Capture the cell that displays the provided text and extract its [X, Y] central coordinate. 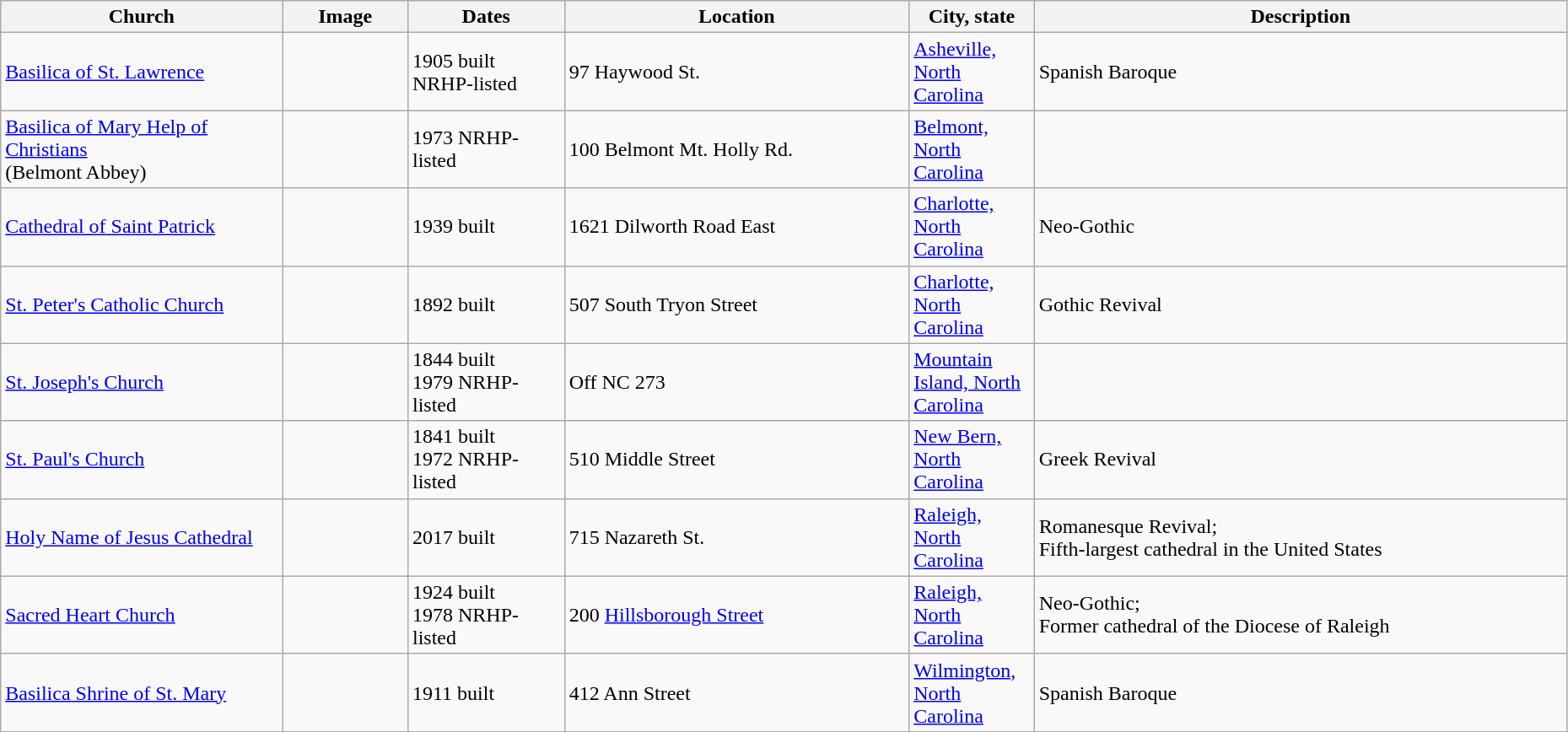
Basilica Shrine of St. Mary [142, 692]
1905 built NRHP-listed [486, 72]
1892 built [486, 304]
2017 built [486, 537]
Asheville, North Carolina [972, 72]
715 Nazareth St. [737, 537]
Cathedral of Saint Patrick [142, 227]
Church [142, 17]
Location [737, 17]
Sacred Heart Church [142, 615]
St. Joseph's Church [142, 382]
1973 NRHP-listed [486, 149]
1924 built1978 NRHP-listed [486, 615]
Neo-Gothic [1301, 227]
Description [1301, 17]
St. Paul's Church [142, 460]
412 Ann Street [737, 692]
Belmont, North Carolina [972, 149]
Neo-Gothic;Former cathedral of the Diocese of Raleigh [1301, 615]
Image [346, 17]
New Bern, North Carolina [972, 460]
Dates [486, 17]
St. Peter's Catholic Church [142, 304]
1939 built [486, 227]
1621 Dilworth Road East [737, 227]
Basilica of St. Lawrence [142, 72]
507 South Tryon Street [737, 304]
Off NC 273 [737, 382]
100 Belmont Mt. Holly Rd. [737, 149]
Gothic Revival [1301, 304]
1844 built1979 NRHP-listed [486, 382]
Romanesque Revival;Fifth-largest cathedral in the United States [1301, 537]
Basilica of Mary Help of Christians(Belmont Abbey) [142, 149]
1911 built [486, 692]
200 Hillsborough Street [737, 615]
1841 built1972 NRHP-listed [486, 460]
City, state [972, 17]
Wilmington, North Carolina [972, 692]
Greek Revival [1301, 460]
Mountain Island, North Carolina [972, 382]
Holy Name of Jesus Cathedral [142, 537]
510 Middle Street [737, 460]
97 Haywood St. [737, 72]
